Extract the [X, Y] coordinate from the center of the cell holding the provided text.  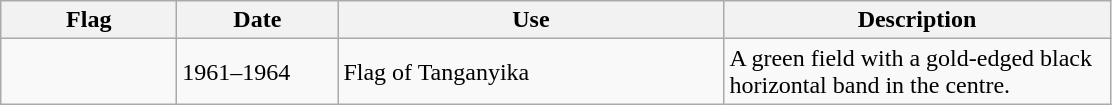
Flag [89, 20]
Use [531, 20]
A green field with a gold-edged black horizontal band in the centre. [917, 72]
1961–1964 [258, 72]
Date [258, 20]
Description [917, 20]
Flag of Tanganyika [531, 72]
